From the cell containing the given text, extract its center point as [x, y] coordinate. 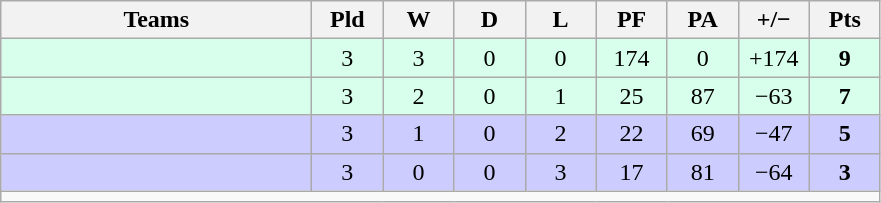
−63 [774, 96]
7 [844, 96]
L [560, 20]
+174 [774, 58]
−47 [774, 134]
22 [632, 134]
PF [632, 20]
W [418, 20]
87 [702, 96]
Teams [156, 20]
+/− [774, 20]
5 [844, 134]
69 [702, 134]
Pts [844, 20]
D [490, 20]
PA [702, 20]
25 [632, 96]
174 [632, 58]
81 [702, 172]
9 [844, 58]
Pld [348, 20]
−64 [774, 172]
17 [632, 172]
